Detect which cell encompasses the target text, then output its (X, Y) center coordinate. 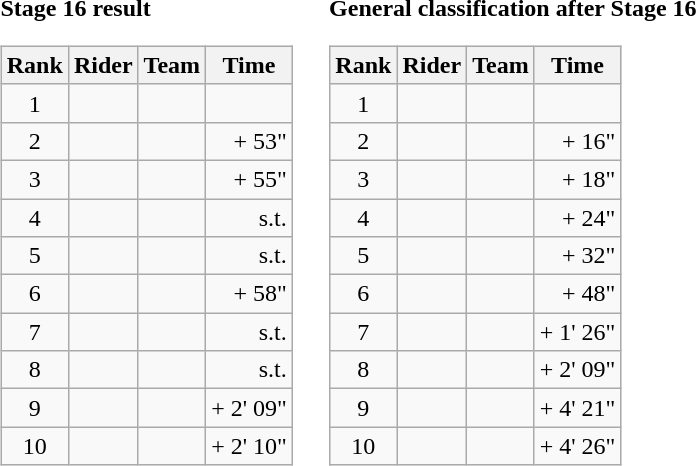
+ 4' 26" (578, 446)
+ 32" (578, 256)
+ 2' 10" (250, 446)
+ 4' 21" (578, 408)
+ 16" (578, 141)
+ 48" (578, 294)
+ 24" (578, 217)
+ 53" (250, 141)
+ 1' 26" (578, 332)
+ 18" (578, 179)
+ 55" (250, 179)
+ 58" (250, 294)
